Pinpoint the cell where the given text exists, returning its [x, y] midpoint coordinate. 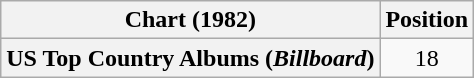
Position [427, 20]
18 [427, 58]
Chart (1982) [190, 20]
US Top Country Albums (Billboard) [190, 58]
